Identify which cell holds the provided text, then report its (X, Y) central coordinate. 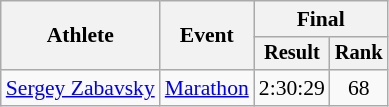
68 (359, 88)
Sergey Zabavsky (80, 88)
Final (321, 19)
Event (207, 36)
Rank (359, 54)
Result (292, 54)
Marathon (207, 88)
2:30:29 (292, 88)
Athlete (80, 36)
